Search for the cell housing the specified text and yield its (x, y) center coordinate. 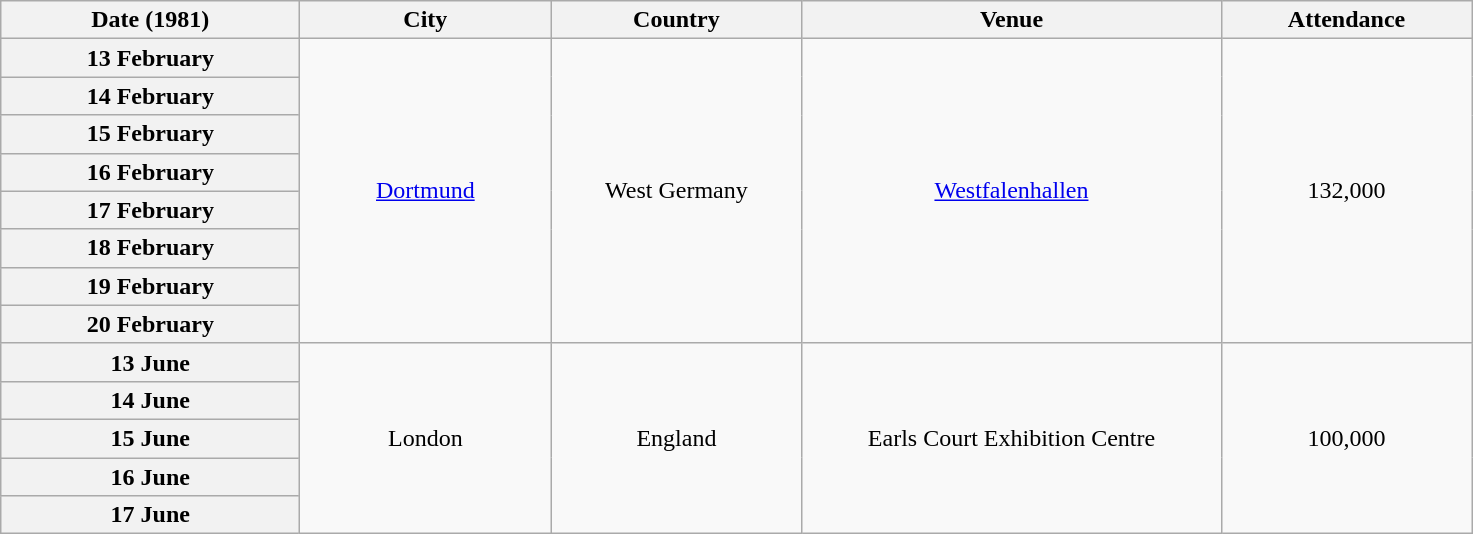
17 June (150, 515)
Westfalenhallen (1012, 191)
16 June (150, 477)
14 June (150, 400)
14 February (150, 96)
16 February (150, 172)
100,000 (1346, 438)
13 February (150, 58)
Country (676, 20)
Dortmund (426, 191)
London (426, 438)
England (676, 438)
17 February (150, 210)
Venue (1012, 20)
Attendance (1346, 20)
18 February (150, 248)
132,000 (1346, 191)
13 June (150, 362)
19 February (150, 286)
Date (1981) (150, 20)
15 February (150, 134)
West Germany (676, 191)
City (426, 20)
Earls Court Exhibition Centre (1012, 438)
15 June (150, 438)
20 February (150, 324)
